Provide the (X, Y) coordinate of the cell's center where the given text is located.  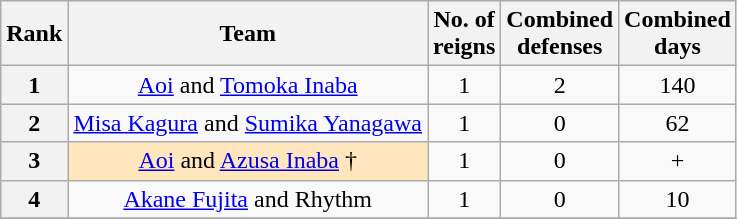
Akane Fujita and Rhythm (248, 199)
Misa Kagura and Sumika Yanagawa (248, 123)
Aoi and Tomoka Inaba (248, 85)
Combineddays (678, 34)
10 (678, 199)
Aoi and Azusa Inaba † (248, 161)
4 (34, 199)
140 (678, 85)
No. ofreigns (464, 34)
Combineddefenses (560, 34)
Team (248, 34)
3 (34, 161)
Rank (34, 34)
+ (678, 161)
62 (678, 123)
